Pinpoint the cell where the given text exists, returning its (X, Y) midpoint coordinate. 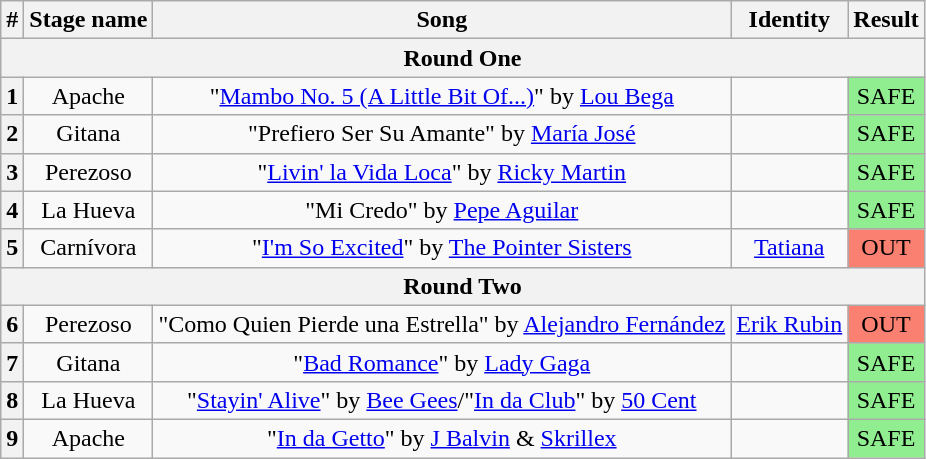
4 (12, 210)
3 (12, 172)
5 (12, 248)
Carnívora (88, 248)
Song (442, 20)
"Stayin' Alive" by Bee Gees/"In da Club" by 50 Cent (442, 400)
"Bad Romance" by Lady Gaga (442, 362)
Erik Rubin (790, 324)
"Prefiero Ser Su Amante" by María José (442, 134)
"Livin' la Vida Loca" by Ricky Martin (442, 172)
Round Two (462, 286)
Round One (462, 58)
Tatiana (790, 248)
1 (12, 96)
Stage name (88, 20)
"I'm So Excited" by The Pointer Sisters (442, 248)
"Mi Credo" by Pepe Aguilar (442, 210)
# (12, 20)
6 (12, 324)
9 (12, 438)
8 (12, 400)
7 (12, 362)
"Como Quien Pierde una Estrella" by Alejandro Fernández (442, 324)
"Mambo No. 5 (A Little Bit Of...)" by Lou Bega (442, 96)
2 (12, 134)
Result (886, 20)
"In da Getto" by J Balvin & Skrillex (442, 438)
Identity (790, 20)
